Find where the given text appears and provide that cell's center as (X, Y) coordinate. 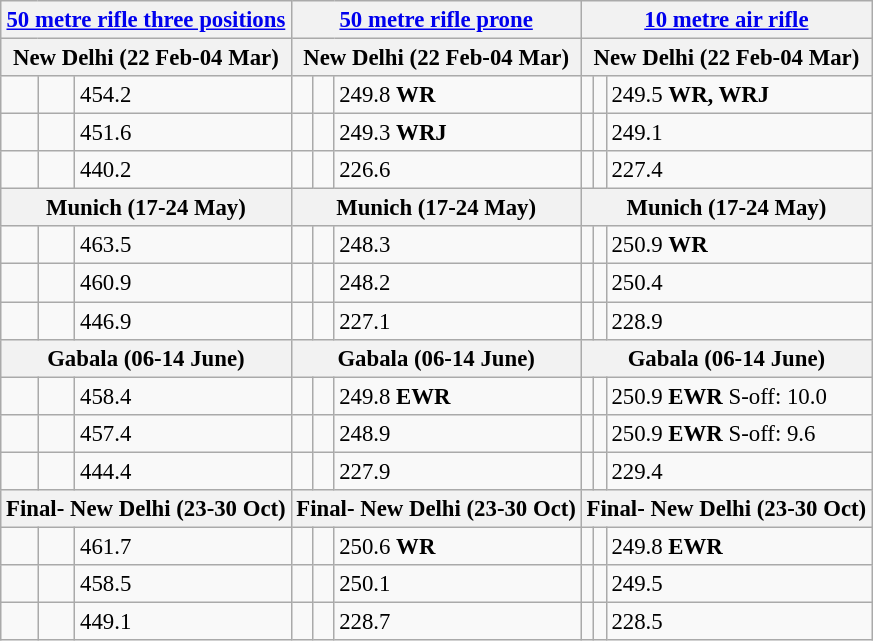
460.9 (183, 283)
249.3 WRJ (458, 133)
249.5 WR, WRJ (738, 95)
227.9 (458, 471)
463.5 (183, 245)
248.2 (458, 283)
50 metre rifle three positions (146, 20)
227.1 (458, 321)
249.8 WR (458, 95)
451.6 (183, 133)
229.4 (738, 471)
458.4 (183, 396)
250.1 (458, 584)
248.3 (458, 245)
446.9 (183, 321)
454.2 (183, 95)
228.5 (738, 621)
250.9 WR (738, 245)
228.9 (738, 321)
228.7 (458, 621)
227.4 (738, 170)
250.9 EWR S-off: 9.6 (738, 433)
250.4 (738, 283)
461.7 (183, 546)
444.4 (183, 471)
449.1 (183, 621)
457.4 (183, 433)
10 metre air rifle (726, 20)
226.6 (458, 170)
249.5 (738, 584)
440.2 (183, 170)
248.9 (458, 433)
249.1 (738, 133)
250.6 WR (458, 546)
458.5 (183, 584)
50 metre rifle prone (436, 20)
250.9 EWR S-off: 10.0 (738, 396)
